From the cell containing the given text, extract its center point as (X, Y) coordinate. 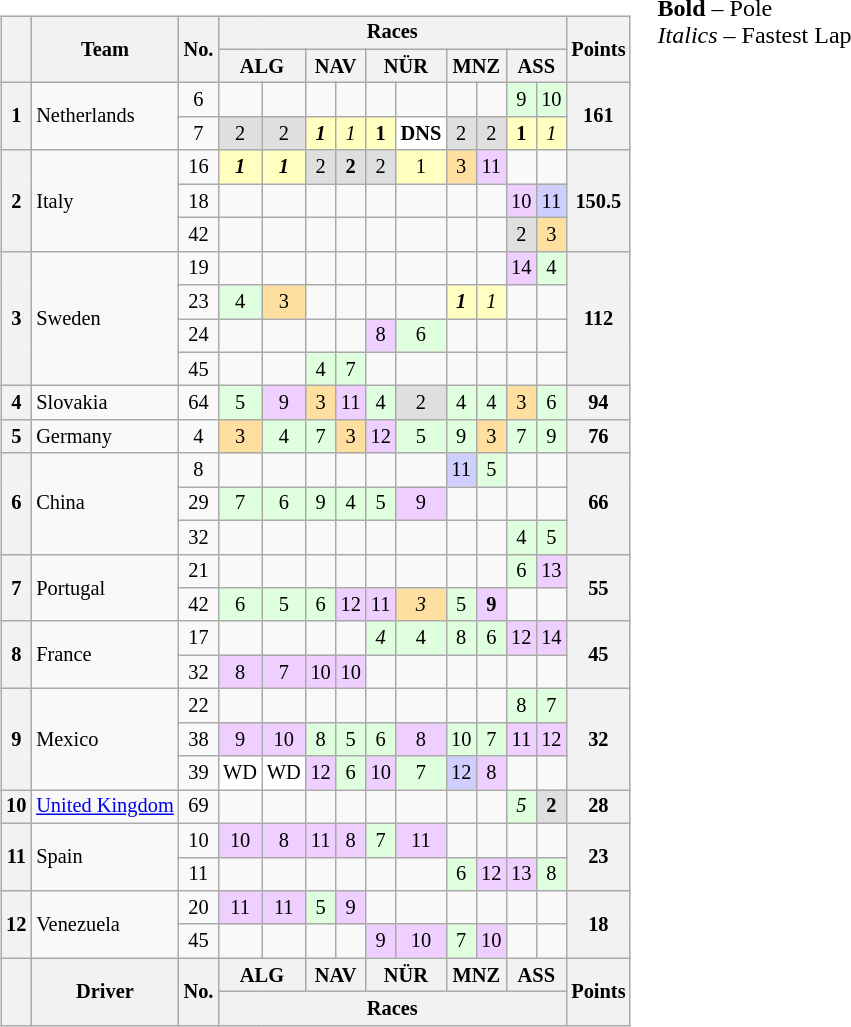
38 (199, 739)
76 (598, 437)
21 (199, 571)
20 (199, 908)
Spain (104, 856)
DNS (421, 134)
24 (199, 336)
Netherlands (104, 116)
39 (199, 773)
161 (598, 116)
66 (598, 504)
94 (598, 403)
France (104, 654)
112 (598, 318)
17 (199, 638)
29 (199, 504)
Italy (104, 200)
China (104, 504)
Driver (104, 992)
Slovakia (104, 403)
Venezuela (104, 924)
16 (199, 167)
22 (199, 706)
64 (199, 403)
Mexico (104, 740)
Germany (104, 437)
19 (199, 268)
Sweden (104, 318)
150.5 (598, 200)
Team (104, 50)
United Kingdom (104, 807)
55 (598, 588)
69 (199, 807)
Portugal (104, 588)
28 (598, 807)
